Provide the [X, Y] coordinate of the cell's center where the given text is located.  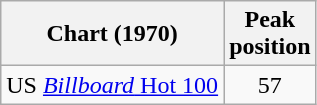
Chart (1970) [112, 34]
57 [270, 85]
Peakposition [270, 34]
US Billboard Hot 100 [112, 85]
